Scan for the cell matching the given text and deliver its (X, Y) coordinate at center. 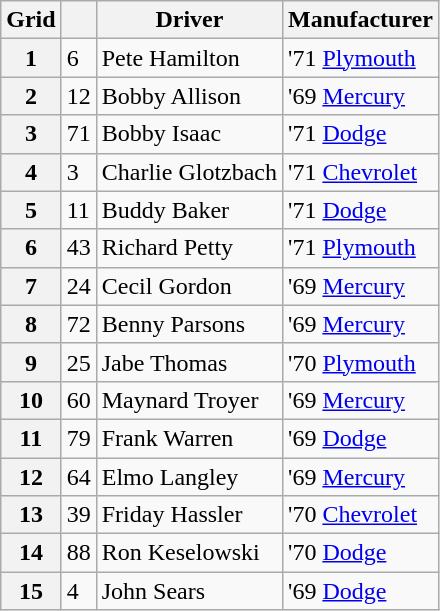
Frank Warren (189, 438)
Jabe Thomas (189, 362)
Driver (189, 20)
2 (31, 96)
Buddy Baker (189, 210)
Cecil Gordon (189, 286)
10 (31, 400)
24 (78, 286)
'70 Dodge (361, 553)
1 (31, 58)
15 (31, 591)
Benny Parsons (189, 324)
Ron Keselowski (189, 553)
88 (78, 553)
5 (31, 210)
8 (31, 324)
Friday Hassler (189, 515)
John Sears (189, 591)
64 (78, 477)
9 (31, 362)
39 (78, 515)
43 (78, 248)
Pete Hamilton (189, 58)
79 (78, 438)
13 (31, 515)
Bobby Isaac (189, 134)
7 (31, 286)
60 (78, 400)
Richard Petty (189, 248)
72 (78, 324)
'71 Chevrolet (361, 172)
Charlie Glotzbach (189, 172)
'70 Plymouth (361, 362)
Manufacturer (361, 20)
71 (78, 134)
25 (78, 362)
Maynard Troyer (189, 400)
14 (31, 553)
Grid (31, 20)
Bobby Allison (189, 96)
Elmo Langley (189, 477)
'70 Chevrolet (361, 515)
